Determine the [x, y] coordinate at the center of the cell enclosing the given text.  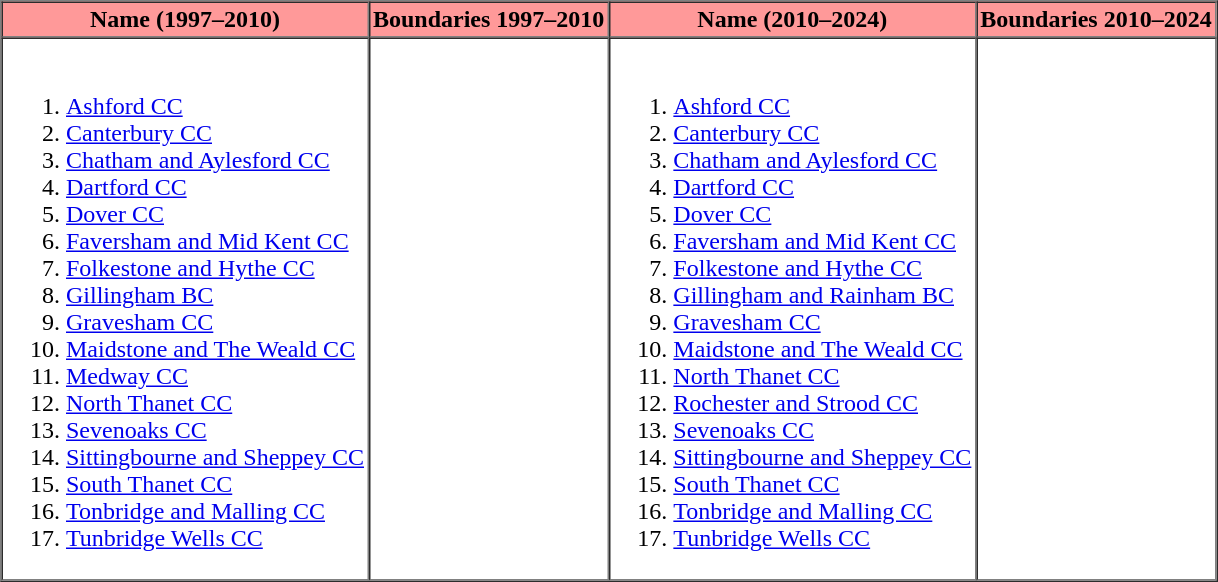
Boundaries 1997–2010 [488, 20]
Name (2010–2024) [792, 20]
Name (1997–2010) [186, 20]
Boundaries 2010–2024 [1096, 20]
